Determine the [X, Y] coordinate at the center of the cell enclosing the given text.  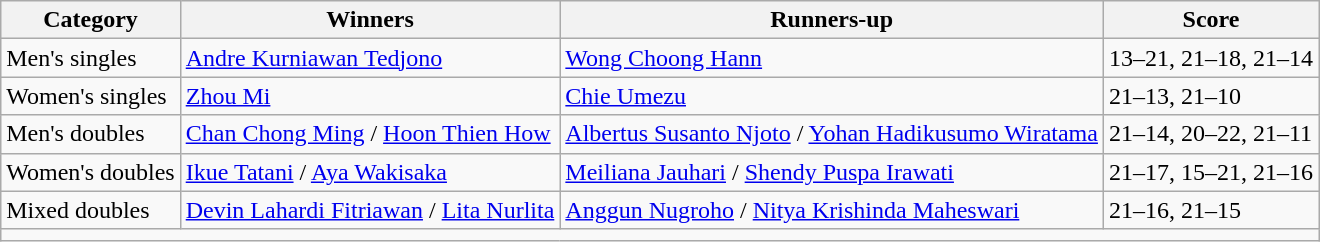
13–21, 21–18, 21–14 [1210, 58]
Chie Umezu [832, 96]
Category [90, 20]
Men's singles [90, 58]
21–17, 15–21, 21–16 [1210, 172]
Score [1210, 20]
Ikue Tatani / Aya Wakisaka [370, 172]
21–14, 20–22, 21–11 [1210, 134]
Women's singles [90, 96]
Zhou Mi [370, 96]
21–16, 21–15 [1210, 210]
Chan Chong Ming / Hoon Thien How [370, 134]
Runners-up [832, 20]
Meiliana Jauhari / Shendy Puspa Irawati [832, 172]
21–13, 21–10 [1210, 96]
Mixed doubles [90, 210]
Anggun Nugroho / Nitya Krishinda Maheswari [832, 210]
Andre Kurniawan Tedjono [370, 58]
Men's doubles [90, 134]
Devin Lahardi Fitriawan / Lita Nurlita [370, 210]
Winners [370, 20]
Wong Choong Hann [832, 58]
Women's doubles [90, 172]
Albertus Susanto Njoto / Yohan Hadikusumo Wiratama [832, 134]
